Return [x, y] of the center of cell containing provided text 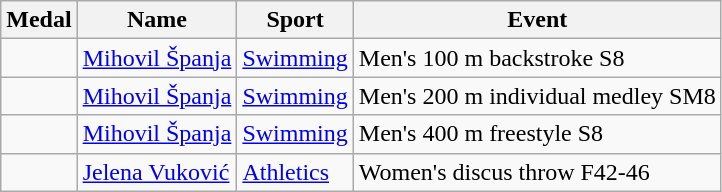
Event [537, 20]
Women's discus throw F42-46 [537, 172]
Athletics [295, 172]
Sport [295, 20]
Men's 100 m backstroke S8 [537, 58]
Men's 200 m individual medley SM8 [537, 96]
Jelena Vuković [157, 172]
Medal [39, 20]
Men's 400 m freestyle S8 [537, 134]
Name [157, 20]
